Pinpoint the cell where the given text exists, returning its [X, Y] midpoint coordinate. 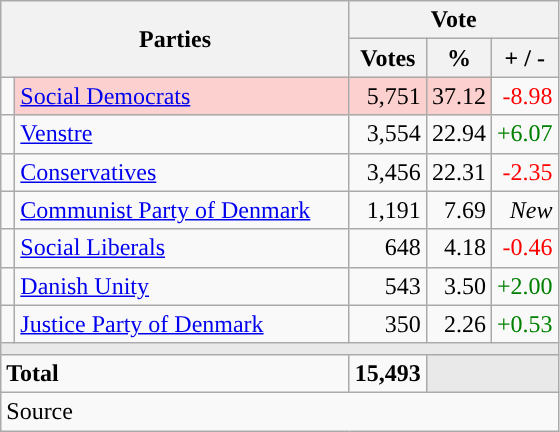
-0.46 [524, 248]
5,751 [388, 96]
New [524, 210]
Justice Party of Denmark [182, 324]
22.31 [458, 172]
15,493 [388, 373]
Conservatives [182, 172]
3,554 [388, 134]
Parties [176, 39]
7.69 [458, 210]
Votes [388, 58]
648 [388, 248]
22.94 [458, 134]
350 [388, 324]
543 [388, 286]
1,191 [388, 210]
Danish Unity [182, 286]
+0.53 [524, 324]
Social Liberals [182, 248]
Source [280, 411]
Social Democrats [182, 96]
37.12 [458, 96]
3,456 [388, 172]
Communist Party of Denmark [182, 210]
+6.07 [524, 134]
+2.00 [524, 286]
2.26 [458, 324]
-2.35 [524, 172]
Venstre [182, 134]
% [458, 58]
+ / - [524, 58]
-8.98 [524, 96]
3.50 [458, 286]
Vote [454, 20]
4.18 [458, 248]
Total [176, 373]
